Locate the cell with the specified text and output its (x, y) center coordinate. 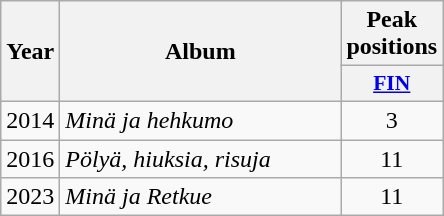
Minä ja hehkumo (200, 120)
Peak positions (392, 34)
FIN (392, 84)
2023 (30, 197)
Minä ja Retkue (200, 197)
2014 (30, 120)
Album (200, 52)
Year (30, 52)
3 (392, 120)
Pölyä, hiuksia, risuja (200, 159)
2016 (30, 159)
